Detect which cell encompasses the target text, then output its (x, y) center coordinate. 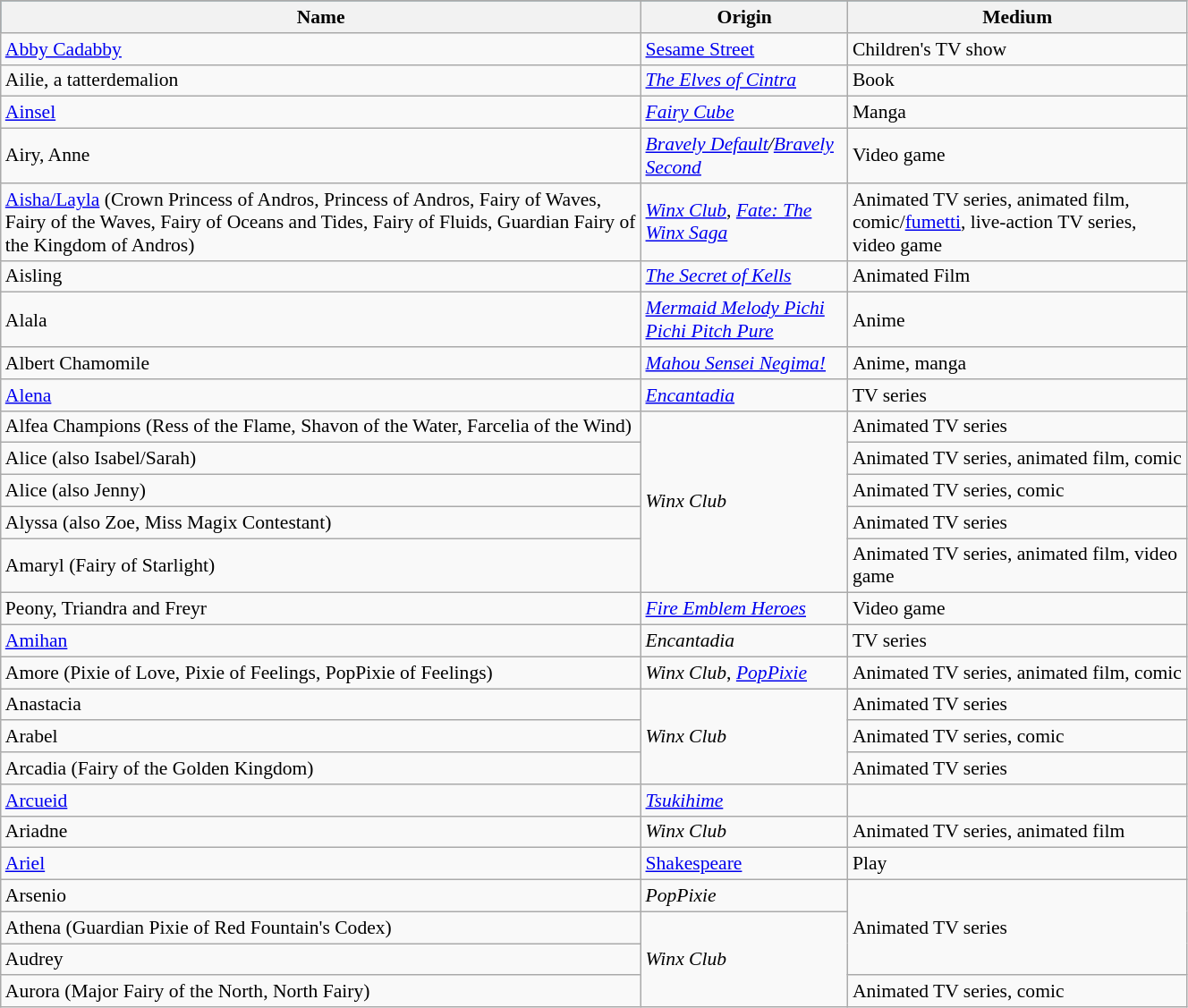
Ailie, a tatterdemalion (321, 80)
The Elves of Cintra (744, 80)
Alyssa (also Zoe, Miss Magix Contestant) (321, 522)
Origin (744, 17)
Manga (1018, 113)
Book (1018, 80)
Amaryl (Fairy of Starlight) (321, 565)
Arcadia (Fairy of the Golden Kingdom) (321, 768)
Ariadne (321, 832)
Peony, Triandra and Freyr (321, 609)
Alice (also Jenny) (321, 491)
Aurora (Major Fairy of the North, North Fairy) (321, 992)
Sesame Street (744, 49)
Name (321, 17)
Shakespeare (744, 864)
Anime, manga (1018, 363)
Anime (1018, 320)
Arcueid (321, 800)
Alala (321, 320)
The Secret of Kells (744, 276)
Winx Club, Fate: The Winx Saga (744, 222)
Fairy Cube (744, 113)
Amore (Pixie of Love, Pixie of Feelings, PopPixie of Feelings) (321, 673)
Animated Film (1018, 276)
PopPixie (744, 896)
Mermaid Melody Pichi Pichi Pitch Pure (744, 320)
Mahou Sensei Negima! (744, 363)
Albert Chamomile (321, 363)
Animated TV series, animated film, comic/fumetti, live-action TV series, video game (1018, 222)
Winx Club, PopPixie (744, 673)
Bravely Default/Bravely Second (744, 156)
Animated TV series, animated film (1018, 832)
Tsukihime (744, 800)
Animated TV series, animated film, video game (1018, 565)
Abby Cadabby (321, 49)
Amihan (321, 641)
Athena (Guardian Pixie of Red Fountain's Codex) (321, 928)
Alfea Champions (Ress of the Flame, Shavon of the Water, Farcelia of the Wind) (321, 427)
Ainsel (321, 113)
Aisling (321, 276)
Airy, Anne (321, 156)
Audrey (321, 960)
Arabel (321, 737)
Children's TV show (1018, 49)
Medium (1018, 17)
Arsenio (321, 896)
Ariel (321, 864)
Anastacia (321, 705)
Alice (also Isabel/Sarah) (321, 459)
Play (1018, 864)
Fire Emblem Heroes (744, 609)
Alena (321, 395)
